Find where the given text appears and provide that cell's center as [X, Y] coordinate. 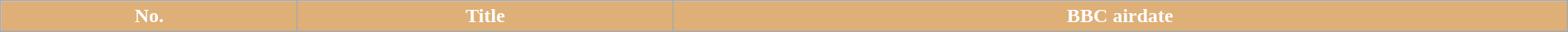
Title [485, 16]
No. [149, 16]
BBC airdate [1121, 16]
